Return the (x, y) coordinate for the center point of the cell that contains the specified text.  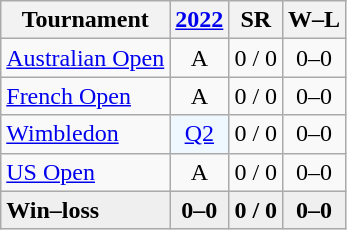
SR (256, 20)
W–L (314, 20)
Tournament (86, 20)
Wimbledon (86, 134)
Q2 (200, 134)
Win–loss (86, 210)
2022 (200, 20)
Australian Open (86, 58)
US Open (86, 172)
French Open (86, 96)
